Extract the [X, Y] coordinate from the center of the cell holding the provided text.  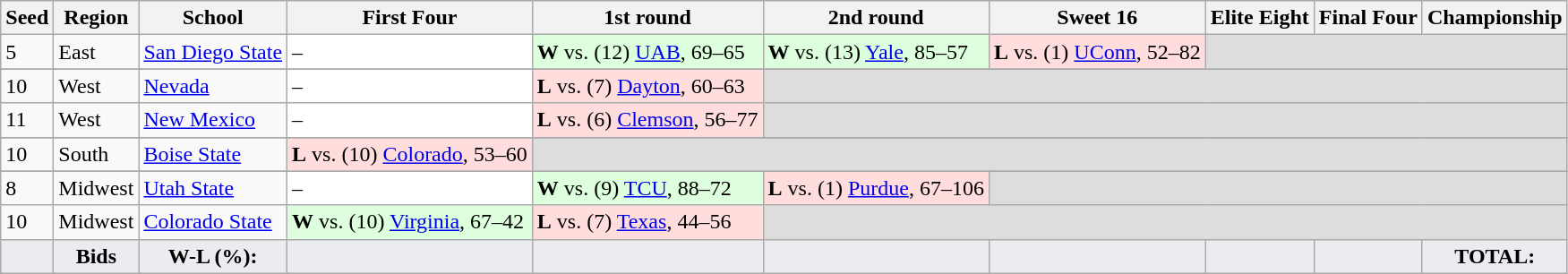
1st round [647, 18]
First Four [410, 18]
New Mexico [213, 120]
W vs. (12) UAB, 69–65 [647, 52]
5 [27, 52]
Championship [1495, 18]
L vs. (1) UConn, 52–82 [1097, 52]
Nevada [213, 86]
W vs. (9) TCU, 88–72 [647, 188]
11 [27, 120]
W vs. (10) Virginia, 67–42 [410, 222]
Boise State [213, 154]
W-L (%): [213, 256]
East [97, 52]
South [97, 154]
School [213, 18]
Elite Eight [1259, 18]
L vs. (7) Dayton, 60–63 [647, 86]
Final Four [1368, 18]
L vs. (1) Purdue, 67–106 [876, 188]
L vs. (10) Colorado, 53–60 [410, 154]
L vs. (7) Texas, 44–56 [647, 222]
Colorado State [213, 222]
TOTAL: [1495, 256]
W vs. (13) Yale, 85–57 [876, 52]
Sweet 16 [1097, 18]
L vs. (6) Clemson, 56–77 [647, 120]
Seed [27, 18]
Region [97, 18]
Utah State [213, 188]
Bids [97, 256]
8 [27, 188]
2nd round [876, 18]
San Diego State [213, 52]
